Search for the cell housing the specified text and yield its (x, y) center coordinate. 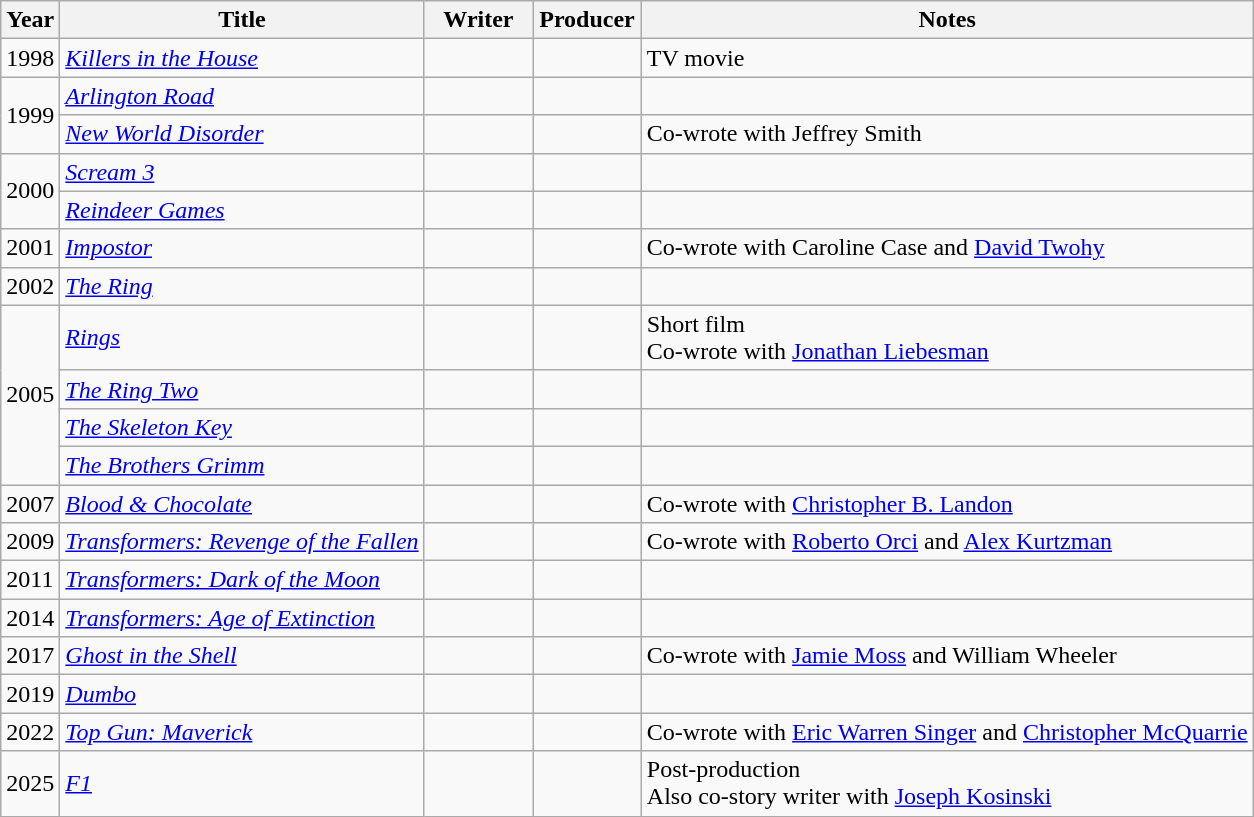
2001 (30, 248)
Arlington Road (242, 96)
1999 (30, 115)
Year (30, 20)
Transformers: Dark of the Moon (242, 580)
Title (242, 20)
TV movie (947, 58)
Post-productionAlso co-story writer with Joseph Kosinski (947, 784)
Co-wrote with Roberto Orci and Alex Kurtzman (947, 542)
The Skeleton Key (242, 427)
2025 (30, 784)
Rings (242, 338)
Short filmCo-wrote with Jonathan Liebesman (947, 338)
Killers in the House (242, 58)
2011 (30, 580)
New World Disorder (242, 134)
Blood & Chocolate (242, 503)
Co-wrote with Caroline Case and David Twohy (947, 248)
Co-wrote with Eric Warren Singer and Christopher McQuarrie (947, 732)
The Ring Two (242, 389)
Ghost in the Shell (242, 656)
2002 (30, 286)
Transformers: Revenge of the Fallen (242, 542)
Writer (478, 20)
2019 (30, 694)
Co-wrote with Jeffrey Smith (947, 134)
2022 (30, 732)
2005 (30, 394)
2017 (30, 656)
The Ring (242, 286)
2009 (30, 542)
Notes (947, 20)
Co-wrote with Jamie Moss and William Wheeler (947, 656)
F1 (242, 784)
1998 (30, 58)
Scream 3 (242, 172)
2014 (30, 618)
2000 (30, 191)
Producer (588, 20)
2007 (30, 503)
Transformers: Age of Extinction (242, 618)
Top Gun: Maverick (242, 732)
The Brothers Grimm (242, 465)
Dumbo (242, 694)
Impostor (242, 248)
Co-wrote with Christopher B. Landon (947, 503)
Reindeer Games (242, 210)
